Provide the (x, y) coordinate of the cell's center where the given text is located.  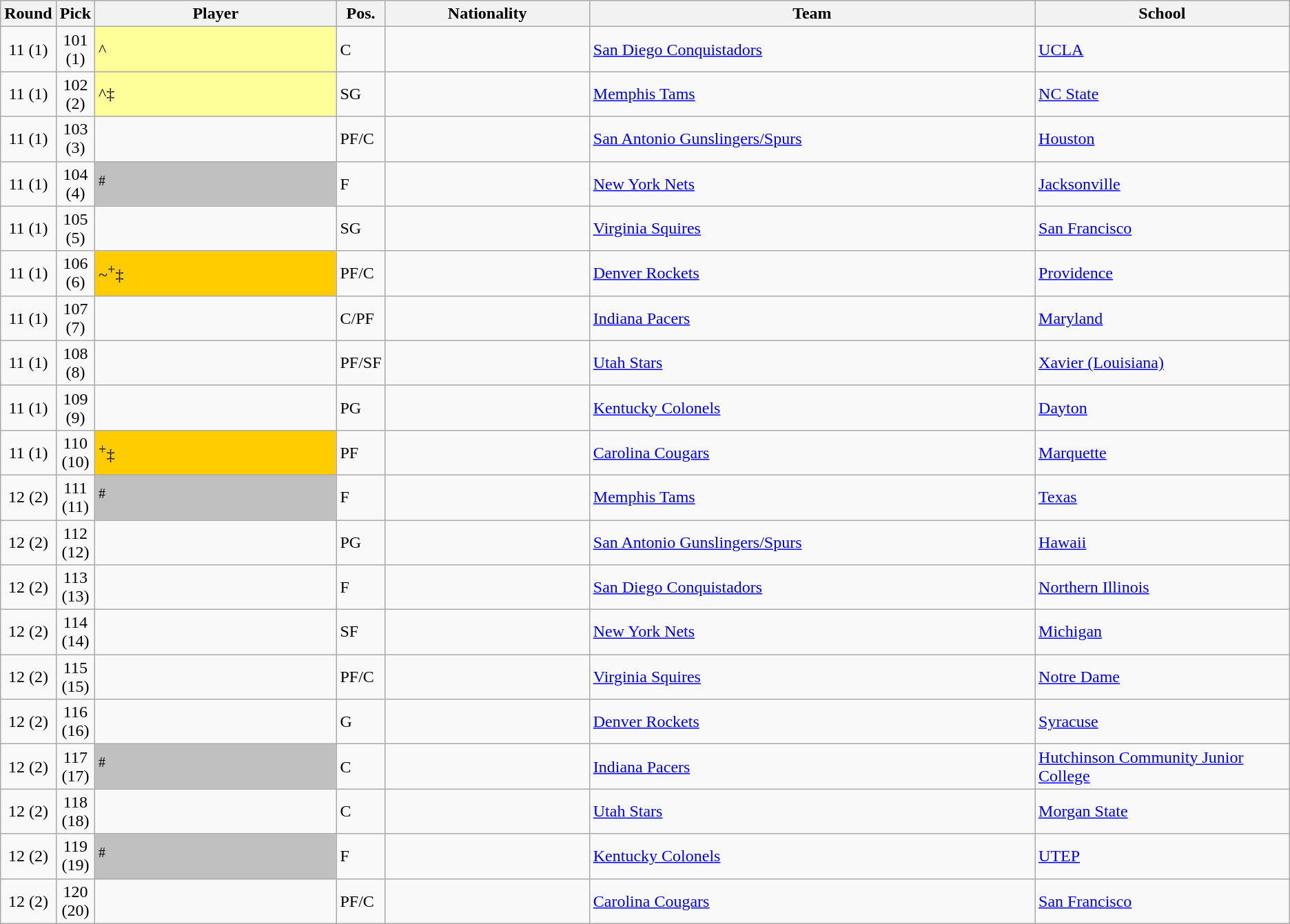
^ (216, 50)
110 (10) (75, 452)
UTEP (1163, 856)
NC State (1163, 94)
Player (216, 14)
Morgan State (1163, 812)
112 (12) (75, 542)
UCLA (1163, 50)
Xavier (Louisiana) (1163, 362)
Northern Illinois (1163, 587)
102 (2) (75, 94)
Michigan (1163, 633)
Houston (1163, 139)
120 (20) (75, 901)
^‡ (216, 94)
107 (7) (75, 318)
C/PF (361, 318)
118 (18) (75, 812)
Round (28, 14)
Pick (75, 14)
113 (13) (75, 587)
115 (15) (75, 677)
104 (4) (75, 183)
101 (1) (75, 50)
Hutchinson Community Junior College (1163, 766)
103 (3) (75, 139)
Pos. (361, 14)
119 (19) (75, 856)
PF/SF (361, 362)
~+‡ (216, 273)
School (1163, 14)
Providence (1163, 273)
Dayton (1163, 408)
111 (11) (75, 497)
Maryland (1163, 318)
G (361, 722)
SF (361, 633)
106 (6) (75, 273)
Nationality (487, 14)
Texas (1163, 497)
109 (9) (75, 408)
Hawaii (1163, 542)
117 (17) (75, 766)
Team (812, 14)
116 (16) (75, 722)
Jacksonville (1163, 183)
PF (361, 452)
+‡ (216, 452)
Marquette (1163, 452)
Syracuse (1163, 722)
114 (14) (75, 633)
108 (8) (75, 362)
Notre Dame (1163, 677)
105 (5) (75, 229)
